Find where the given text appears and provide that cell's center as (X, Y) coordinate. 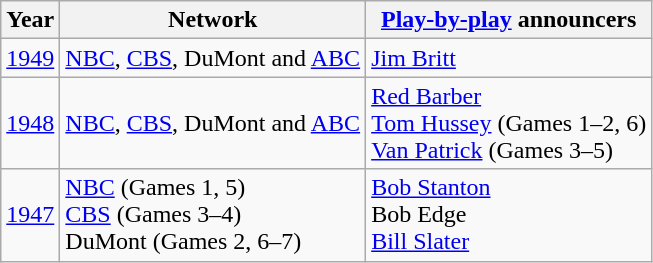
1949 (30, 58)
1948 (30, 123)
1947 (30, 215)
Year (30, 20)
NBC (Games 1, 5)CBS (Games 3–4)DuMont (Games 2, 6–7) (213, 215)
Red BarberTom Hussey (Games 1–2, 6)Van Patrick (Games 3–5) (509, 123)
Network (213, 20)
Play-by-play announcers (509, 20)
Jim Britt (509, 58)
Bob StantonBob EdgeBill Slater (509, 215)
